Capture the cell that displays the provided text and extract its [x, y] central coordinate. 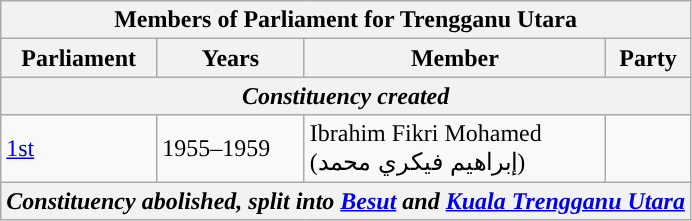
Constituency abolished, split into Besut and Kuala Trengganu Utara [346, 201]
Parliament [79, 58]
Party [648, 58]
Ibrahim Fikri Mohamed (إبراهيم فيكري محمد) [454, 148]
Years [231, 58]
Members of Parliament for Trengganu Utara [346, 20]
1955–1959 [231, 148]
Constituency created [346, 96]
1st [79, 148]
Member [454, 58]
